Return (X, Y) of the center of cell containing provided text 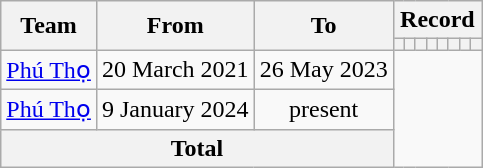
Record (437, 20)
26 May 2023 (324, 70)
Total (197, 148)
To (324, 26)
9 January 2024 (175, 109)
Team (49, 26)
20 March 2021 (175, 70)
From (175, 26)
present (324, 109)
